For the text-containing cell, return its midpoint in [X, Y] coordinate format. 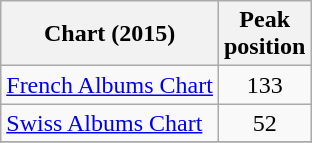
52 [264, 123]
Peakposition [264, 34]
133 [264, 85]
Swiss Albums Chart [110, 123]
Chart (2015) [110, 34]
French Albums Chart [110, 85]
